Provide the (x, y) coordinate of the cell's center where the given text is located.  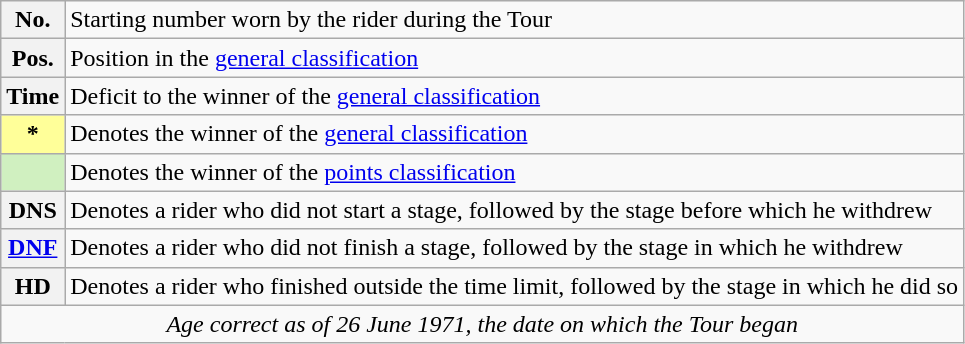
Deficit to the winner of the general classification (514, 96)
Denotes a rider who did not start a stage, followed by the stage before which he withdrew (514, 210)
Time (33, 96)
Age correct as of 26 June 1971, the date on which the Tour began (482, 324)
HD (33, 286)
Pos. (33, 58)
Denotes a rider who finished outside the time limit, followed by the stage in which he did so (514, 286)
No. (33, 20)
DNF (33, 248)
* (33, 134)
Denotes a rider who did not finish a stage, followed by the stage in which he withdrew (514, 248)
Position in the general classification (514, 58)
DNS (33, 210)
Starting number worn by the rider during the Tour (514, 20)
Denotes the winner of the general classification (514, 134)
Denotes the winner of the points classification (514, 172)
